Return the (x, y) coordinate for the center point of the cell that contains the specified text.  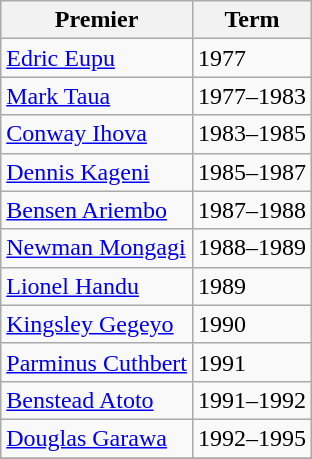
Conway Ihova (97, 134)
Douglas Garawa (97, 438)
Mark Taua (97, 96)
Edric Eupu (97, 58)
Bensen Ariembo (97, 210)
1988–1989 (252, 248)
1990 (252, 324)
1989 (252, 286)
1987–1988 (252, 210)
Premier (97, 20)
Term (252, 20)
1977 (252, 58)
1992–1995 (252, 438)
Newman Mongagi (97, 248)
1983–1985 (252, 134)
Parminus Cuthbert (97, 362)
Dennis Kageni (97, 172)
1991 (252, 362)
Lionel Handu (97, 286)
1977–1983 (252, 96)
1985–1987 (252, 172)
1991–1992 (252, 400)
Benstead Atoto (97, 400)
Kingsley Gegeyo (97, 324)
